From the cell containing the given text, extract its center point as [X, Y] coordinate. 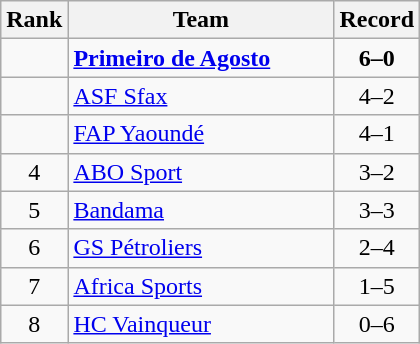
3–3 [377, 210]
6 [34, 248]
HC Vainqueur [201, 324]
3–2 [377, 172]
Team [201, 20]
Rank [34, 20]
8 [34, 324]
4–1 [377, 134]
4–2 [377, 96]
5 [34, 210]
7 [34, 286]
1–5 [377, 286]
GS Pétroliers [201, 248]
ABO Sport [201, 172]
FAP Yaoundé [201, 134]
0–6 [377, 324]
Primeiro de Agosto [201, 58]
Africa Sports [201, 286]
2–4 [377, 248]
4 [34, 172]
Record [377, 20]
6–0 [377, 58]
Bandama [201, 210]
ASF Sfax [201, 96]
